Return the (X, Y) coordinate for the center point of the cell that contains the specified text.  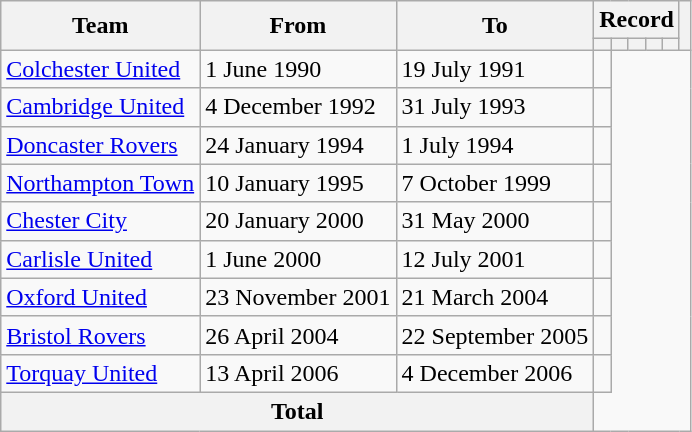
23 November 2001 (298, 297)
10 January 1995 (298, 183)
21 March 2004 (495, 297)
24 January 1994 (298, 145)
Total (298, 411)
Cambridge United (100, 107)
1 June 2000 (298, 259)
4 December 2006 (495, 373)
Bristol Rovers (100, 335)
26 April 2004 (298, 335)
Carlisle United (100, 259)
7 October 1999 (495, 183)
Oxford United (100, 297)
22 September 2005 (495, 335)
Torquay United (100, 373)
From (298, 26)
Northampton Town (100, 183)
Colchester United (100, 69)
13 April 2006 (298, 373)
31 May 2000 (495, 221)
1 June 1990 (298, 69)
20 January 2000 (298, 221)
Chester City (100, 221)
12 July 2001 (495, 259)
31 July 1993 (495, 107)
To (495, 26)
Team (100, 26)
4 December 1992 (298, 107)
19 July 1991 (495, 69)
1 July 1994 (495, 145)
Doncaster Rovers (100, 145)
Record (637, 20)
